Return [X, Y] of the center of cell containing provided text 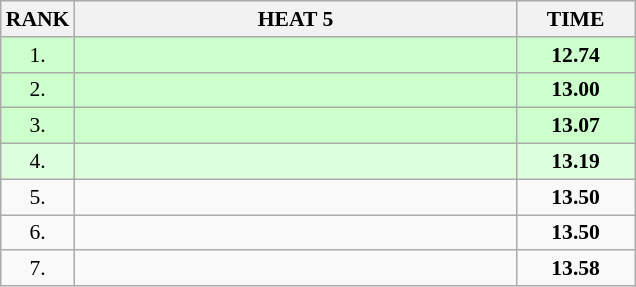
13.58 [576, 269]
13.07 [576, 126]
6. [38, 233]
3. [38, 126]
12.74 [576, 55]
HEAT 5 [295, 19]
4. [38, 162]
13.00 [576, 90]
RANK [38, 19]
5. [38, 197]
1. [38, 55]
2. [38, 90]
TIME [576, 19]
13.19 [576, 162]
7. [38, 269]
